Find where the given text appears and provide that cell's center as [x, y] coordinate. 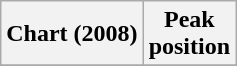
Peakposition [189, 34]
Chart (2008) [72, 34]
